Search for the cell housing the specified text and yield its [x, y] center coordinate. 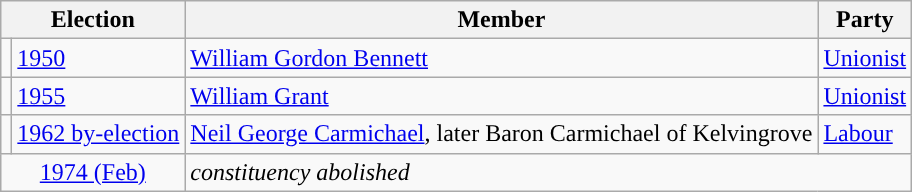
Labour [865, 134]
1955 [98, 96]
Member [502, 20]
Election [93, 20]
1974 (Feb) [93, 172]
1950 [98, 58]
1962 by-election [98, 134]
Party [865, 20]
William Grant [502, 96]
William Gordon Bennett [502, 58]
constituency abolished [548, 172]
Neil George Carmichael, later Baron Carmichael of Kelvingrove [502, 134]
